Find where the given text appears and provide that cell's center as (X, Y) coordinate. 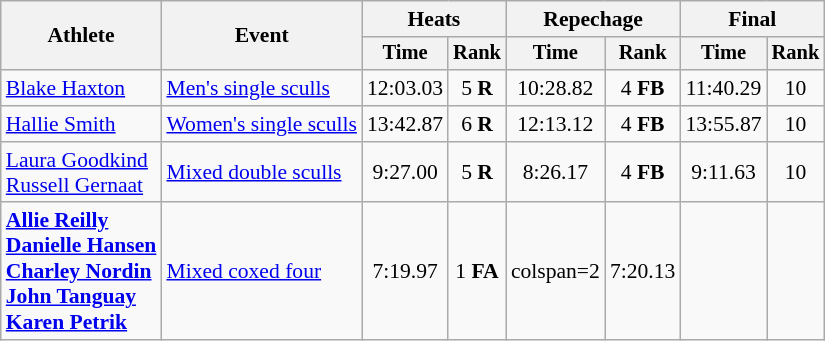
Athlete (82, 36)
Final (752, 19)
7:20.13 (642, 272)
9:27.00 (405, 172)
13:42.87 (405, 124)
6 R (477, 124)
Event (262, 36)
10:28.82 (556, 88)
colspan=2 (556, 272)
Laura GoodkindRussell Gernaat (82, 172)
Mixed coxed four (262, 272)
Heats (434, 19)
Blake Haxton (82, 88)
9:11.63 (723, 172)
Repechage (594, 19)
Hallie Smith (82, 124)
7:19.97 (405, 272)
Men's single sculls (262, 88)
8:26.17 (556, 172)
12:13.12 (556, 124)
Women's single sculls (262, 124)
11:40.29 (723, 88)
Mixed double sculls (262, 172)
1 FA (477, 272)
13:55.87 (723, 124)
12:03.03 (405, 88)
Allie ReillyDanielle HansenCharley NordinJohn TanguayKaren Petrik (82, 272)
